For the text-containing cell, return its midpoint in (x, y) coordinate format. 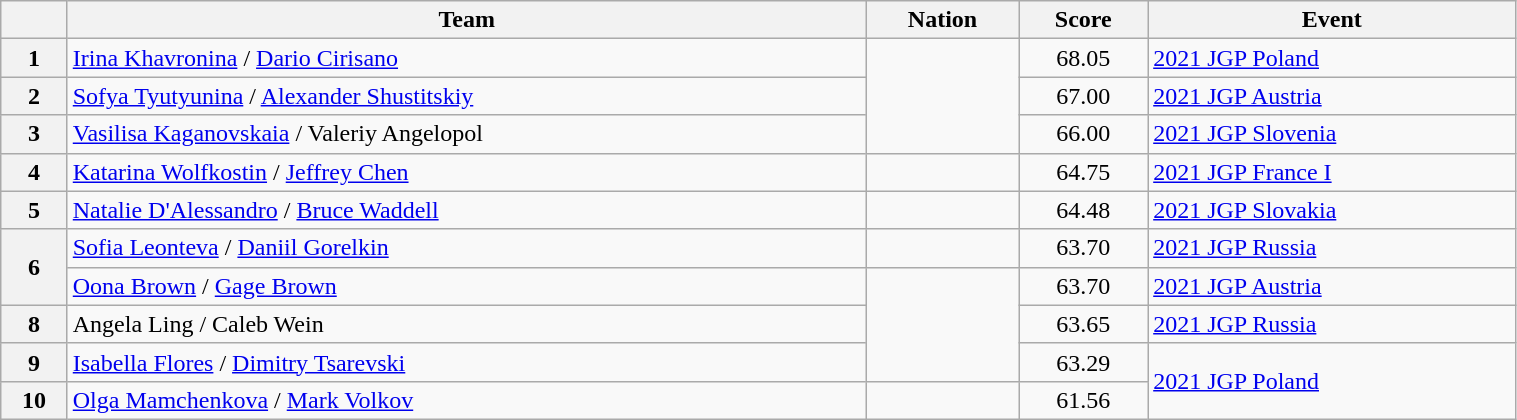
2021 JGP Slovenia (1332, 134)
Team (466, 20)
68.05 (1084, 58)
61.56 (1084, 400)
10 (34, 400)
1 (34, 58)
4 (34, 172)
Angela Ling / Caleb Wein (466, 324)
64.48 (1084, 210)
Sofya Tyutyunina / Alexander Shustitskiy (466, 96)
Vasilisa Kaganovskaia / Valeriy Angelopol (466, 134)
Oona Brown / Gage Brown (466, 286)
Natalie D'Alessandro / Bruce Waddell (466, 210)
66.00 (1084, 134)
63.65 (1084, 324)
Sofia Leonteva / Daniil Gorelkin (466, 248)
2 (34, 96)
Score (1084, 20)
2021 JGP Slovakia (1332, 210)
6 (34, 267)
63.29 (1084, 362)
5 (34, 210)
Irina Khavronina / Dario Cirisano (466, 58)
Nation (942, 20)
64.75 (1084, 172)
3 (34, 134)
Isabella Flores / Dimitry Tsarevski (466, 362)
Katarina Wolfkostin / Jeffrey Chen (466, 172)
8 (34, 324)
2021 JGP France I (1332, 172)
9 (34, 362)
Olga Mamchenkova / Mark Volkov (466, 400)
Event (1332, 20)
67.00 (1084, 96)
